Provide the (x, y) coordinate of the cell's center where the given text is located.  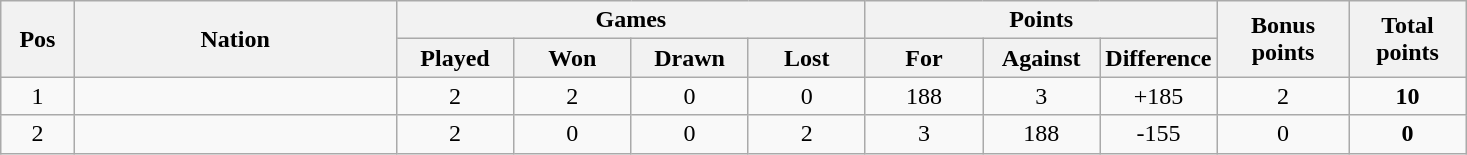
Against (1042, 58)
Drawn (690, 58)
10 (1408, 96)
Points (1041, 20)
Difference (1158, 58)
Lost (806, 58)
Pos (38, 39)
1 (38, 96)
Totalpoints (1408, 39)
Games (630, 20)
Played (454, 58)
+185 (1158, 96)
For (924, 58)
Bonuspoints (1283, 39)
Nation (235, 39)
-155 (1158, 134)
Won (572, 58)
